From the cell containing the given text, extract its center point as [X, Y] coordinate. 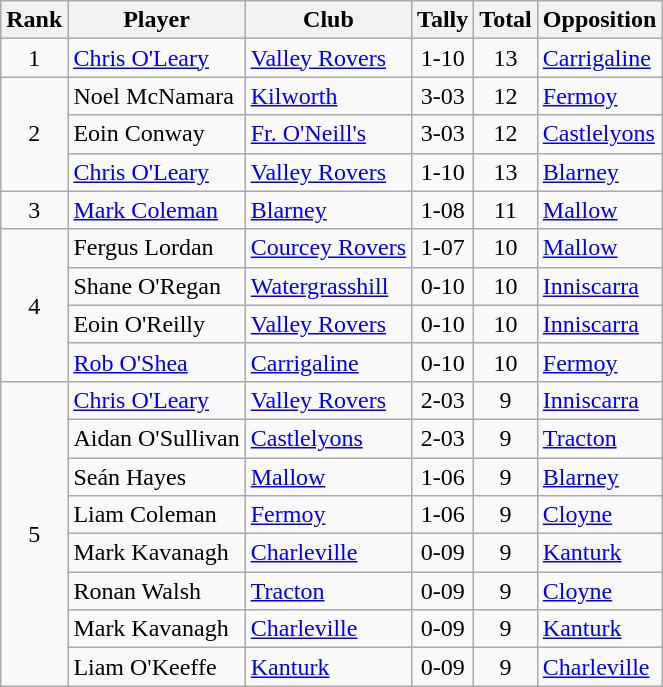
Shane O'Regan [156, 286]
Player [156, 20]
5 [34, 533]
Aidan O'Sullivan [156, 438]
2 [34, 134]
Noel McNamara [156, 96]
1-07 [443, 248]
Seán Hayes [156, 477]
Tally [443, 20]
Fergus Lordan [156, 248]
1-08 [443, 210]
11 [506, 210]
4 [34, 305]
Rank [34, 20]
Mark Coleman [156, 210]
Watergrasshill [328, 286]
Liam O'Keeffe [156, 667]
Eoin Conway [156, 134]
Rob O'Shea [156, 362]
Ronan Walsh [156, 591]
Club [328, 20]
3 [34, 210]
Opposition [599, 20]
Liam Coleman [156, 515]
Eoin O'Reilly [156, 324]
Fr. O'Neill's [328, 134]
1 [34, 58]
Total [506, 20]
Courcey Rovers [328, 248]
Kilworth [328, 96]
